Output the (X, Y) coordinate of the center of the cell containing the given text.  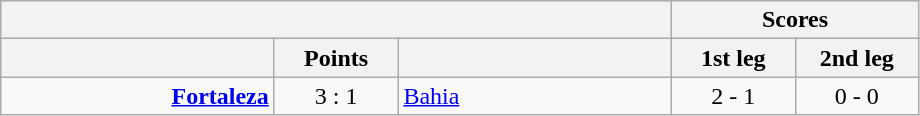
Points (336, 58)
1st leg (733, 58)
2nd leg (857, 58)
2 - 1 (733, 96)
0 - 0 (857, 96)
3 : 1 (336, 96)
Bahia (535, 96)
Scores (794, 20)
Fortaleza (138, 96)
